Capture the cell that displays the provided text and extract its (x, y) central coordinate. 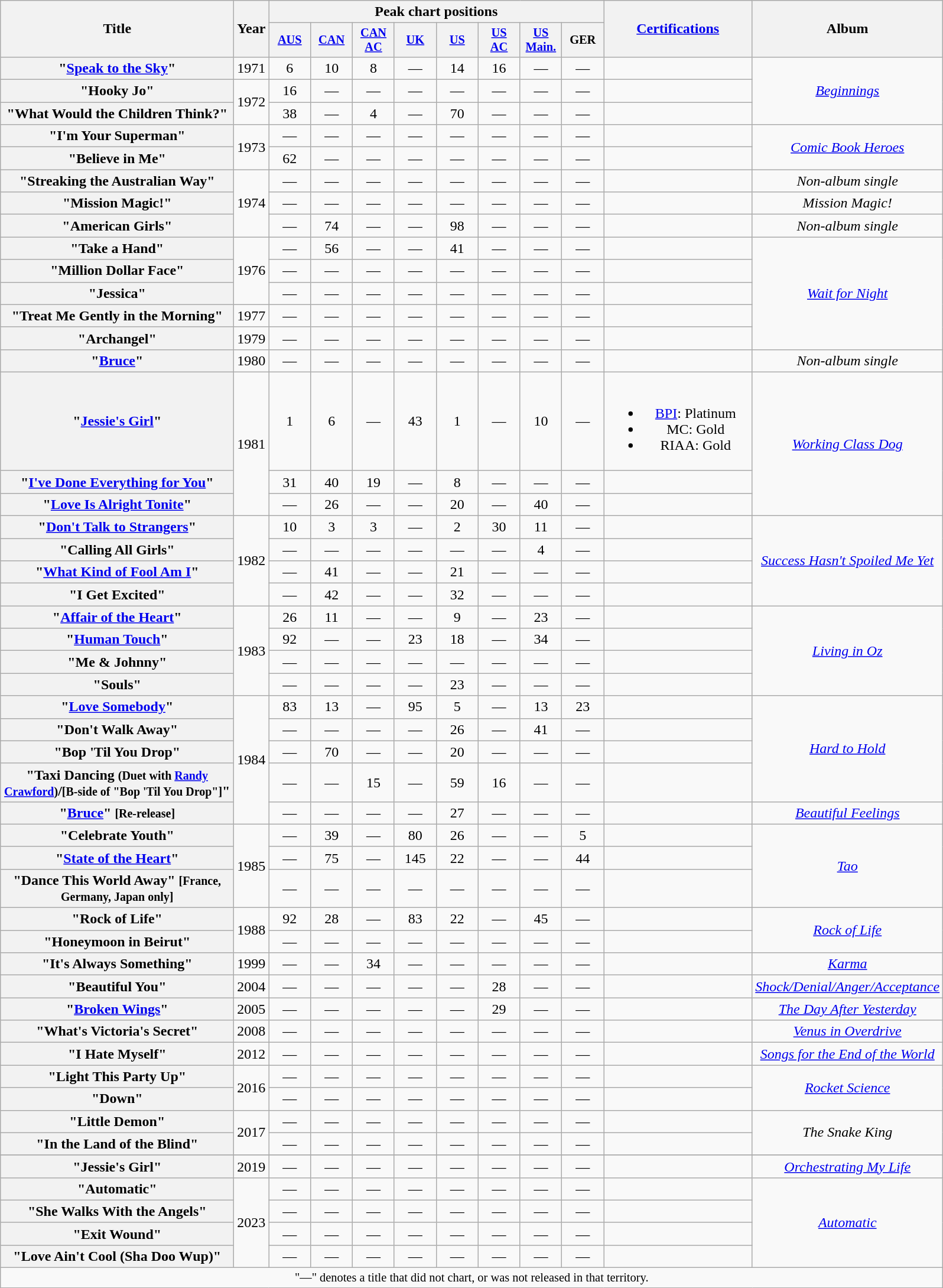
"Taxi Dancing (Duet with Randy Crawford)/[B-side of "Bop 'Til You Drop"]" (117, 783)
"Streaking the Australian Way" (117, 181)
2 (457, 527)
2005 (252, 1009)
56 (332, 248)
62 (290, 158)
Rock of Life (847, 930)
1999 (252, 964)
Year (252, 29)
1980 (252, 361)
"She Walks With the Angels" (117, 1211)
"Affair of the Heart" (117, 617)
44 (583, 858)
1982 (252, 561)
95 (415, 707)
Shock/Denial/Anger/Acceptance (847, 987)
2008 (252, 1031)
1976 (252, 271)
"Exit Wound" (117, 1234)
US (457, 40)
2019 (252, 1166)
"Honeymoon in Beirut" (117, 942)
"Down" (117, 1099)
19 (373, 482)
"Celebrate Youth" (117, 835)
Living in Oz (847, 651)
59 (457, 783)
"American Girls" (117, 226)
Mission Magic! (847, 203)
43 (415, 421)
"Little Demon" (117, 1121)
"State of the Heart" (117, 858)
39 (332, 835)
"Love Somebody" (117, 707)
"Don't Walk Away" (117, 729)
"Love Is Alright Tonite" (117, 504)
"I'm Your Superman" (117, 136)
15 (373, 783)
AUS (290, 40)
75 (332, 858)
"Take a Hand" (117, 248)
"It's Always Something" (117, 964)
"Human Touch" (117, 640)
USAC (499, 40)
The Day After Yesterday (847, 1009)
Songs for the End of the World (847, 1054)
Success Hasn't Spoiled Me Yet (847, 561)
BPI: PlatinumMC: GoldRIAA: Gold (678, 421)
Beautiful Feelings (847, 813)
45 (541, 919)
74 (332, 226)
"In the Land of the Blind" (117, 1144)
2017 (252, 1133)
Tao (847, 865)
9 (457, 617)
2012 (252, 1054)
Hard to Hold (847, 748)
CAN (332, 40)
38 (290, 113)
42 (332, 595)
1979 (252, 338)
"Rock of Life" (117, 919)
Orchestrating My Life (847, 1166)
Venus in Overdrive (847, 1031)
"Mission Magic!" (117, 203)
2016 (252, 1088)
"Treat Me Gently in the Morning" (117, 316)
1983 (252, 651)
98 (457, 226)
Comic Book Heroes (847, 147)
"—" denotes a title that did not chart, or was not released in that territory. (471, 1278)
"Automatic" (117, 1189)
"I Get Excited" (117, 595)
CAN AC (373, 40)
"Speak to the Sky" (117, 68)
145 (415, 858)
"Love Ain't Cool (Sha Doo Wup)" (117, 1256)
"Beautiful You" (117, 987)
Certifications (678, 29)
Wait for Night (847, 293)
"Believe in Me" (117, 158)
"Bop 'Til You Drop" (117, 752)
"Don't Talk to Strangers" (117, 527)
1973 (252, 147)
"What's Victoria's Secret" (117, 1031)
1988 (252, 930)
Beginnings (847, 90)
Rocket Science (847, 1088)
31 (290, 482)
80 (415, 835)
"What Would the Children Think?" (117, 113)
1981 (252, 443)
"Bruce" [Re-release] (117, 813)
"I Hate Myself" (117, 1054)
"What Kind of Fool Am I" (117, 572)
"Bruce" (117, 361)
32 (457, 595)
Title (117, 29)
"Me & Johnny" (117, 662)
1971 (252, 68)
"Jessica" (117, 293)
"Souls" (117, 684)
1984 (252, 760)
"Million Dollar Face" (117, 271)
29 (499, 1009)
27 (457, 813)
USMain. (541, 40)
The Snake King (847, 1133)
"Calling All Girls" (117, 550)
1972 (252, 102)
21 (457, 572)
2004 (252, 987)
1985 (252, 865)
"Broken Wings" (117, 1009)
2023 (252, 1222)
"Archangel" (117, 338)
"Light This Party Up" (117, 1076)
"Hooky Jo" (117, 91)
Peak chart positions (436, 12)
Album (847, 29)
"I've Done Everything for You" (117, 482)
Karma (847, 964)
30 (499, 527)
14 (457, 68)
"Dance This World Away" [France, Germany, Japan only] (117, 888)
Working Class Dog (847, 443)
1974 (252, 203)
GER (583, 40)
Automatic (847, 1222)
1977 (252, 316)
UK (415, 40)
18 (457, 640)
